Return (x, y) of the center of cell containing provided text 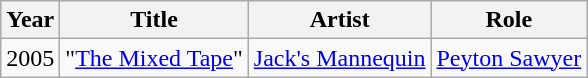
Peyton Sawyer (509, 58)
Role (509, 20)
Year (30, 20)
Jack's Mannequin (340, 58)
Artist (340, 20)
Title (154, 20)
2005 (30, 58)
"The Mixed Tape" (154, 58)
